Determine the [X, Y] coordinate at the center of the cell enclosing the given text.  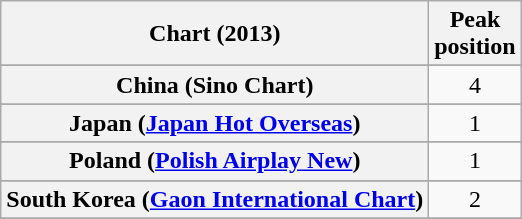
Poland (Polish Airplay New) [215, 161]
2 [475, 199]
Peakposition [475, 34]
Chart (2013) [215, 34]
China (Sino Chart) [215, 85]
Japan (Japan Hot Overseas) [215, 123]
South Korea (Gaon International Chart) [215, 199]
4 [475, 85]
